Return [x, y] of the center of cell containing provided text 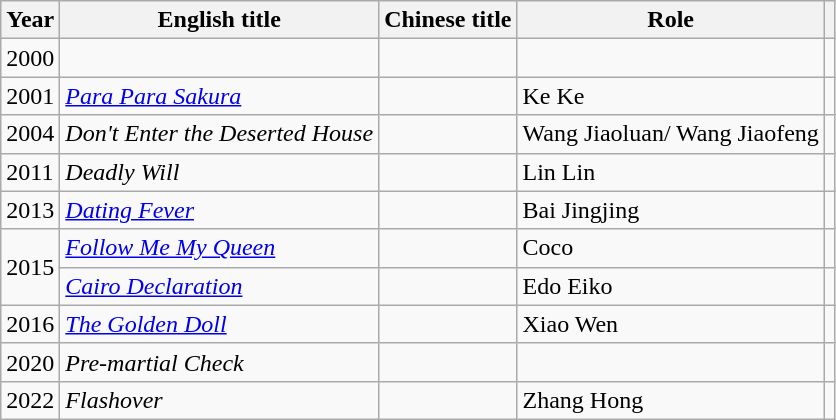
2020 [30, 362]
2013 [30, 210]
Para Para Sakura [220, 96]
2022 [30, 400]
2015 [30, 267]
2016 [30, 324]
Follow Me My Queen [220, 248]
Coco [670, 248]
Cairo Declaration [220, 286]
Flashover [220, 400]
Bai Jingjing [670, 210]
Edo Eiko [670, 286]
Role [670, 20]
2001 [30, 96]
Year [30, 20]
Chinese title [448, 20]
Ke Ke [670, 96]
Zhang Hong [670, 400]
2011 [30, 172]
Don't Enter the Deserted House [220, 134]
Wang Jiaoluan/ Wang Jiaofeng [670, 134]
2004 [30, 134]
Dating Fever [220, 210]
Lin Lin [670, 172]
The Golden Doll [220, 324]
Deadly Will [220, 172]
Pre-martial Check [220, 362]
2000 [30, 58]
Xiao Wen [670, 324]
English title [220, 20]
